Pinpoint the cell where the given text exists, returning its [X, Y] midpoint coordinate. 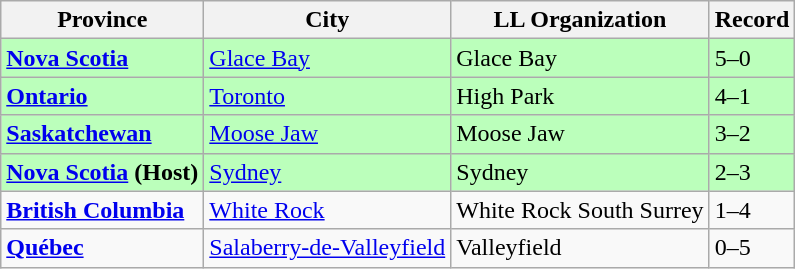
Toronto [328, 96]
Ontario [102, 96]
0–5 [752, 248]
4–1 [752, 96]
High Park [580, 96]
Nova Scotia [102, 58]
Québec [102, 248]
Nova Scotia (Host) [102, 172]
5–0 [752, 58]
2–3 [752, 172]
Saskatchewan [102, 134]
Record [752, 20]
White Rock [328, 210]
3–2 [752, 134]
LL Organization [580, 20]
White Rock South Surrey [580, 210]
British Columbia [102, 210]
City [328, 20]
Salaberry-de-Valleyfield [328, 248]
1–4 [752, 210]
Valleyfield [580, 248]
Province [102, 20]
